Output the [X, Y] coordinate of the center of the cell containing the given text.  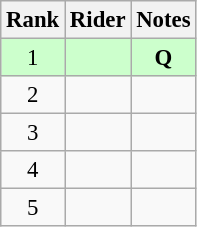
1 [33, 58]
4 [33, 170]
2 [33, 95]
Notes [164, 20]
Rider [98, 20]
Q [164, 58]
3 [33, 133]
Rank [33, 20]
5 [33, 208]
